Search for the cell housing the specified text and yield its (X, Y) center coordinate. 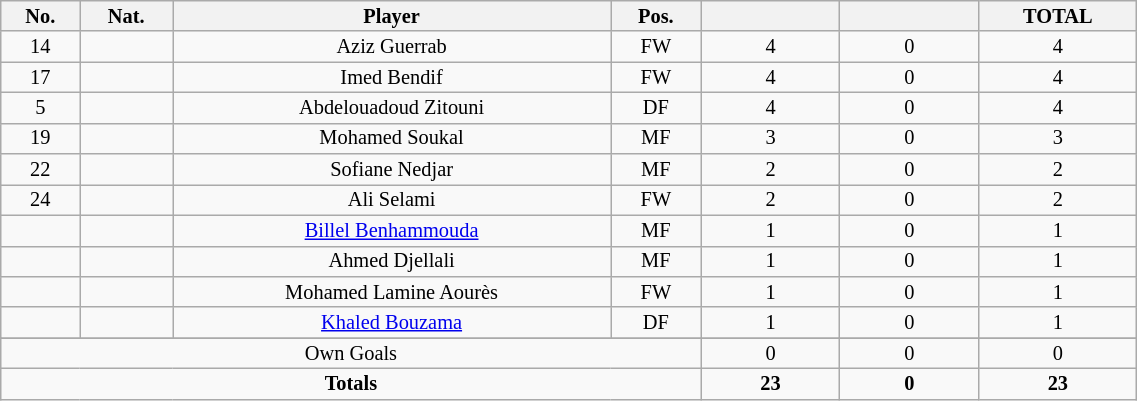
24 (40, 200)
Ali Selami (392, 200)
Khaled Bouzama (392, 322)
Ahmed Djellali (392, 262)
17 (40, 78)
Own Goals (351, 354)
5 (40, 108)
TOTAL (1058, 16)
Nat. (126, 16)
Mohamed Soukal (392, 138)
Pos. (656, 16)
19 (40, 138)
Mohamed Lamine Aourès (392, 292)
Sofiane Nedjar (392, 170)
Totals (351, 384)
14 (40, 46)
Imed Bendif (392, 78)
Billel Benhammouda (392, 230)
Abdelouadoud Zitouni (392, 108)
No. (40, 16)
Aziz Guerrab (392, 46)
22 (40, 170)
Player (392, 16)
